For the text-containing cell, return its midpoint in [x, y] coordinate format. 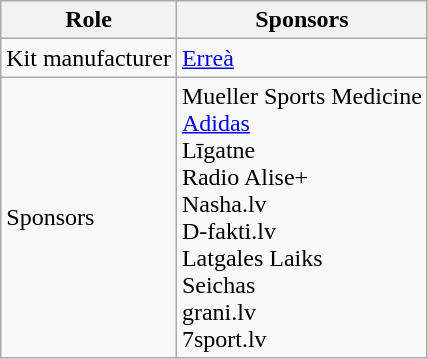
Erreà [302, 58]
Kit manufacturer [89, 58]
Role [89, 20]
Mueller Sports Medicine Adidas Līgatne Radio Alise+ Nasha.lv D-fakti.lv Latgales Laiks Seichas grani.lv 7sport.lv [302, 218]
